Determine the [x, y] coordinate at the center of the cell enclosing the given text.  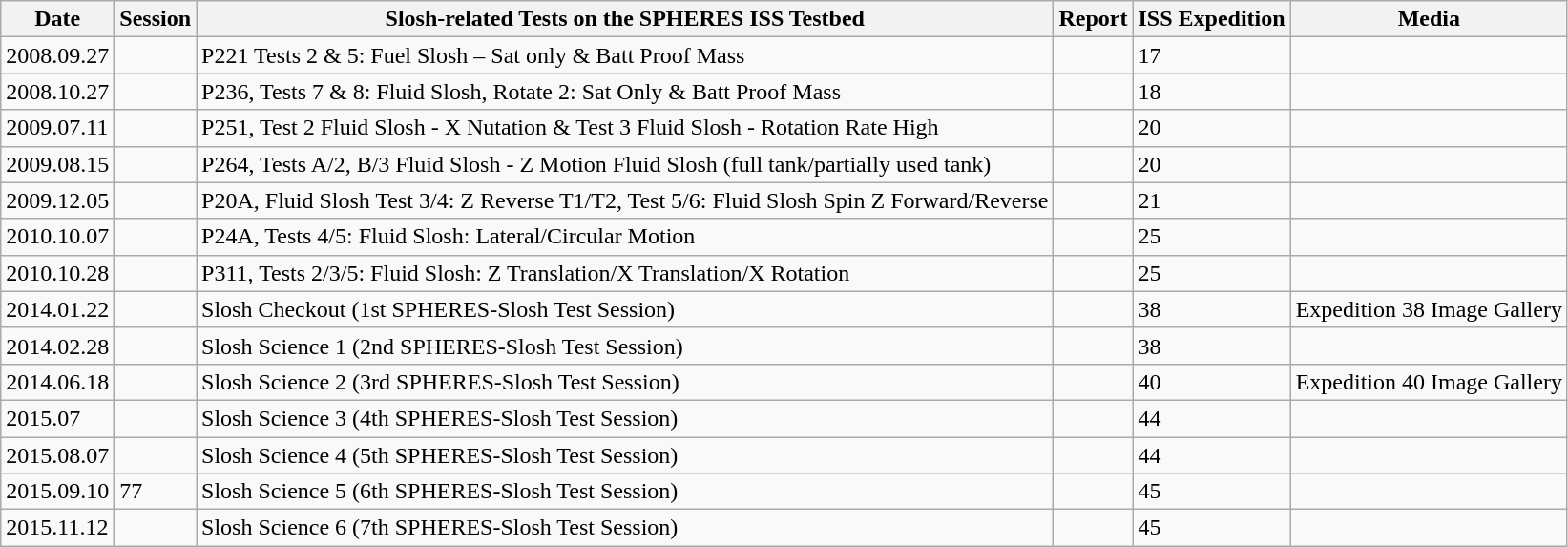
17 [1212, 55]
P236, Tests 7 & 8: Fluid Slosh, Rotate 2: Sat Only & Batt Proof Mass [625, 92]
Media [1429, 19]
2014.06.18 [57, 382]
2008.10.27 [57, 92]
P264, Tests A/2, B/3 Fluid Slosh - Z Motion Fluid Slosh (full tank/partially used tank) [625, 164]
2015.09.10 [57, 492]
Slosh-related Tests on the SPHERES ISS Testbed [625, 19]
Slosh Science 6 (7th SPHERES-Slosh Test Session) [625, 528]
2010.10.28 [57, 273]
Slosh Science 3 (4th SPHERES-Slosh Test Session) [625, 418]
2015.11.12 [57, 528]
40 [1212, 382]
Slosh Science 2 (3rd SPHERES-Slosh Test Session) [625, 382]
P251, Test 2 Fluid Slosh - X Nutation & Test 3 Fluid Slosh - Rotation Rate High [625, 128]
2015.08.07 [57, 455]
2008.09.27 [57, 55]
Slosh Science 4 (5th SPHERES-Slosh Test Session) [625, 455]
2009.12.05 [57, 200]
2014.02.28 [57, 346]
2010.10.07 [57, 237]
77 [156, 492]
Slosh Science 5 (6th SPHERES-Slosh Test Session) [625, 492]
2014.01.22 [57, 309]
P311, Tests 2/3/5: Fluid Slosh: Z Translation/X Translation/X Rotation [625, 273]
2015.07 [57, 418]
Slosh Checkout (1st SPHERES-Slosh Test Session) [625, 309]
21 [1212, 200]
Expedition 38 Image Gallery [1429, 309]
Report [1094, 19]
2009.08.15 [57, 164]
18 [1212, 92]
Date [57, 19]
Session [156, 19]
P20A, Fluid Slosh Test 3/4: Z Reverse T1/T2, Test 5/6: Fluid Slosh Spin Z Forward/Reverse [625, 200]
Expedition 40 Image Gallery [1429, 382]
2009.07.11 [57, 128]
Slosh Science 1 (2nd SPHERES-Slosh Test Session) [625, 346]
P24A, Tests 4/5: Fluid Slosh: Lateral/Circular Motion [625, 237]
P221 Tests 2 & 5: Fuel Slosh – Sat only & Batt Proof Mass [625, 55]
ISS Expedition [1212, 19]
